Scan for the cell matching the given text and deliver its [x, y] coordinate at center. 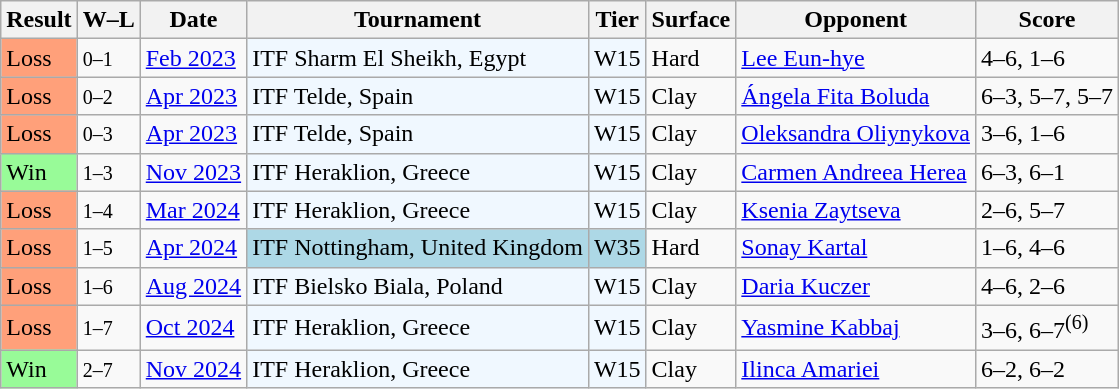
1–6, 4–6 [1046, 248]
Mar 2024 [193, 210]
1–5 [108, 248]
Tier [617, 20]
Lee Eun-hye [856, 58]
Ksenia Zaytseva [856, 210]
6–2, 6–2 [1046, 369]
Score [1046, 20]
0–1 [108, 58]
1–7 [108, 328]
Feb 2023 [193, 58]
Opponent [856, 20]
Ángela Fita Boluda [856, 96]
3–6, 1–6 [1046, 134]
Result [39, 20]
Nov 2023 [193, 172]
Yasmine Kabbaj [856, 328]
0–3 [108, 134]
Surface [691, 20]
6–3, 6–1 [1046, 172]
ITF Nottingham, United Kingdom [418, 248]
Aug 2024 [193, 286]
Carmen Andreea Herea [856, 172]
1–6 [108, 286]
2–6, 5–7 [1046, 210]
Oleksandra Oliynykova [856, 134]
ITF Bielsko Biala, Poland [418, 286]
1–3 [108, 172]
Tournament [418, 20]
ITF Sharm El Sheikh, Egypt [418, 58]
3–6, 6–7(6) [1046, 328]
Ilinca Amariei [856, 369]
Apr 2024 [193, 248]
0–2 [108, 96]
Oct 2024 [193, 328]
6–3, 5–7, 5–7 [1046, 96]
4–6, 2–6 [1046, 286]
Sonay Kartal [856, 248]
4–6, 1–6 [1046, 58]
W–L [108, 20]
W35 [617, 248]
2–7 [108, 369]
Date [193, 20]
Nov 2024 [193, 369]
Daria Kuczer [856, 286]
1–4 [108, 210]
